Pinpoint the cell where the given text exists, returning its (X, Y) midpoint coordinate. 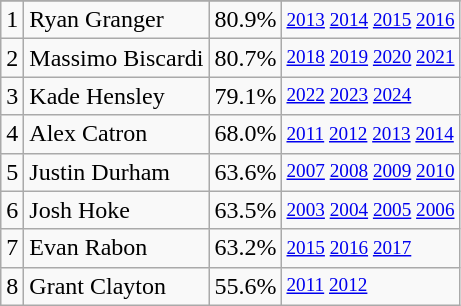
Justin Durham (116, 172)
2015 2016 2017 (370, 248)
5 (12, 172)
3 (12, 96)
Josh Hoke (116, 210)
Ryan Granger (116, 20)
1 (12, 20)
Kade Hensley (116, 96)
7 (12, 248)
2007 2008 2009 2010 (370, 172)
Evan Rabon (116, 248)
2011 2012 (370, 286)
Grant Clayton (116, 286)
63.2% (246, 248)
63.5% (246, 210)
6 (12, 210)
63.6% (246, 172)
2022 2023 2024 (370, 96)
4 (12, 134)
2 (12, 58)
Alex Catron (116, 134)
68.0% (246, 134)
2003 2004 2005 2006 (370, 210)
8 (12, 286)
2011 2012 2013 2014 (370, 134)
2018 2019 2020 2021 (370, 58)
55.6% (246, 286)
79.1% (246, 96)
80.7% (246, 58)
Massimo Biscardi (116, 58)
80.9% (246, 20)
2013 2014 2015 2016 (370, 20)
